Provide the (x, y) coordinate of the cell's center where the given text is located.  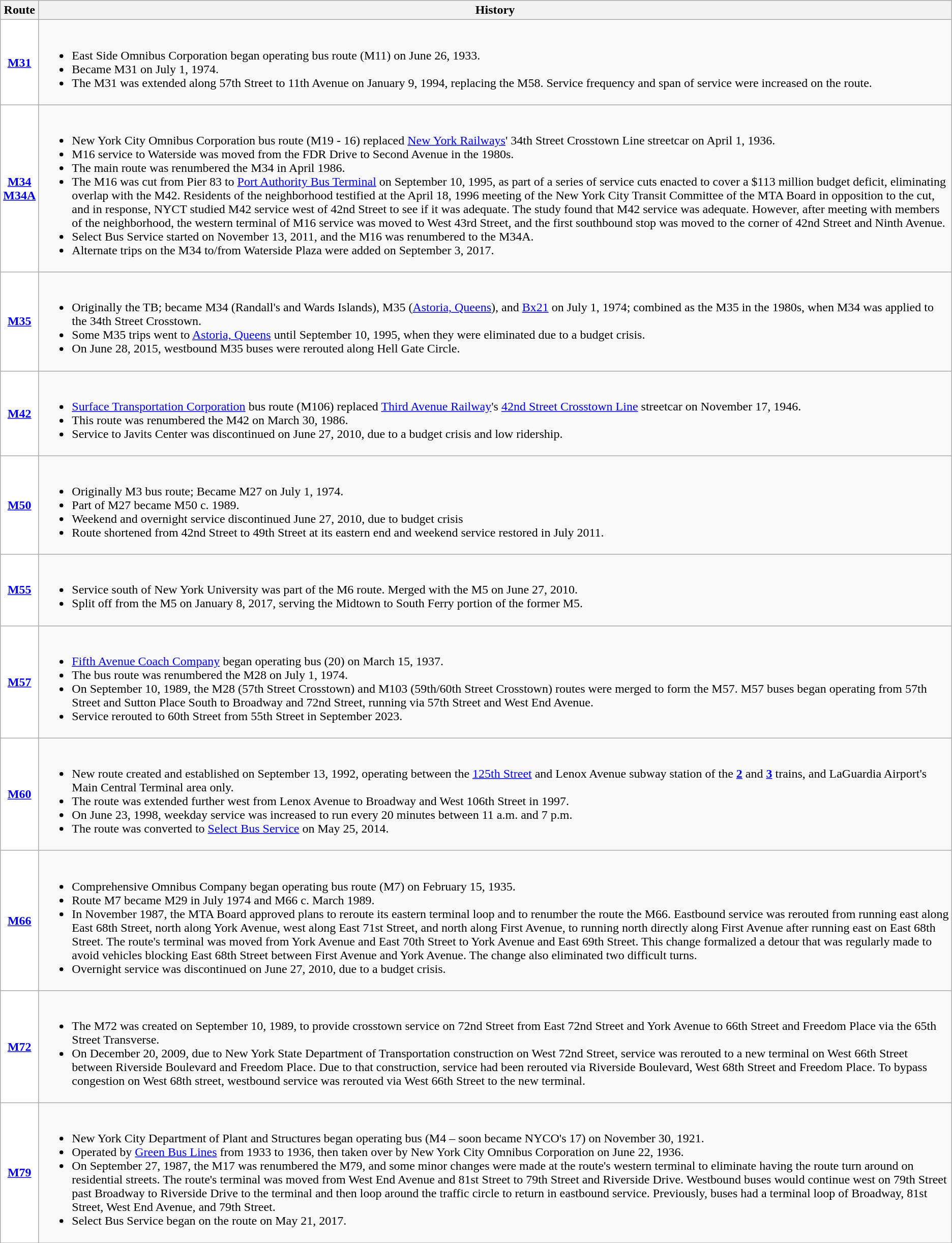
M79 (19, 1173)
M57 (19, 682)
M60 (19, 794)
M66 (19, 921)
M35 (19, 321)
M34M34A (19, 188)
M72 (19, 1047)
History (495, 10)
M31 (19, 62)
M55 (19, 590)
M50 (19, 505)
M42 (19, 413)
Route (19, 10)
